Return [x, y] of the center of cell containing provided text 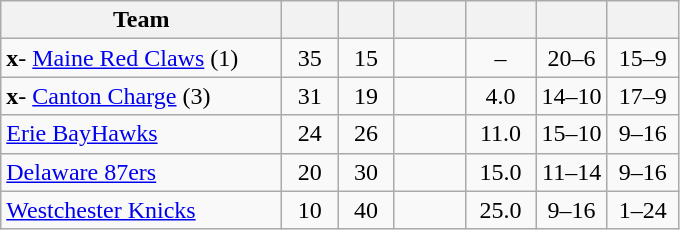
Westchester Knicks [142, 210]
35 [310, 58]
Delaware 87ers [142, 172]
1–24 [642, 210]
14–10 [572, 96]
x- Canton Charge (3) [142, 96]
15–9 [642, 58]
15 [366, 58]
30 [366, 172]
Erie BayHawks [142, 134]
x- Maine Red Claws (1) [142, 58]
11.0 [500, 134]
10 [310, 210]
4.0 [500, 96]
– [500, 58]
15–10 [572, 134]
31 [310, 96]
11–14 [572, 172]
20–6 [572, 58]
Team [142, 20]
19 [366, 96]
40 [366, 210]
25.0 [500, 210]
17–9 [642, 96]
15.0 [500, 172]
20 [310, 172]
24 [310, 134]
26 [366, 134]
